Pinpoint the cell where the given text exists, returning its [X, Y] midpoint coordinate. 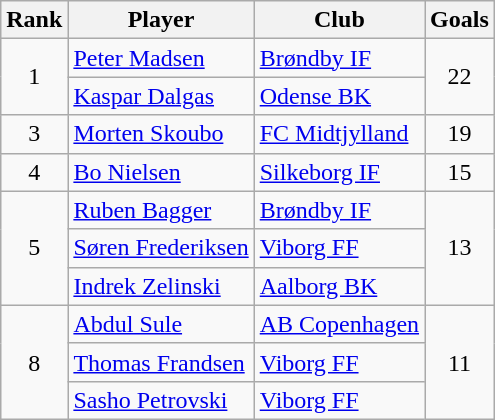
Abdul Sule [161, 324]
FC Midtjylland [339, 134]
Player [161, 20]
Club [339, 20]
1 [34, 77]
8 [34, 362]
Thomas Frandsen [161, 362]
13 [460, 248]
Rank [34, 20]
AB Copenhagen [339, 324]
3 [34, 134]
Aalborg BK [339, 286]
Morten Skoubo [161, 134]
Goals [460, 20]
Odense BK [339, 96]
Peter Madsen [161, 58]
Søren Frederiksen [161, 248]
11 [460, 362]
4 [34, 172]
Ruben Bagger [161, 210]
Silkeborg IF [339, 172]
15 [460, 172]
19 [460, 134]
22 [460, 77]
Bo Nielsen [161, 172]
5 [34, 248]
Sasho Petrovski [161, 400]
Indrek Zelinski [161, 286]
Kaspar Dalgas [161, 96]
